Determine the [X, Y] coordinate at the center of the cell enclosing the given text.  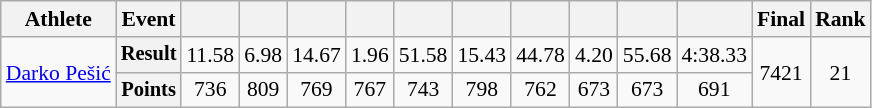
15.43 [482, 55]
1.96 [370, 55]
44.78 [540, 55]
21 [840, 72]
Rank [840, 19]
7421 [781, 72]
6.98 [263, 55]
4.20 [594, 55]
55.68 [648, 55]
Darko Pešić [58, 72]
Final [781, 19]
798 [482, 90]
4:38.33 [714, 55]
Points [149, 90]
809 [263, 90]
51.58 [424, 55]
743 [424, 90]
767 [370, 90]
Result [149, 55]
736 [210, 90]
Athlete [58, 19]
769 [316, 90]
14.67 [316, 55]
11.58 [210, 55]
762 [540, 90]
691 [714, 90]
Event [149, 19]
